Scan for the cell matching the given text and deliver its (X, Y) coordinate at center. 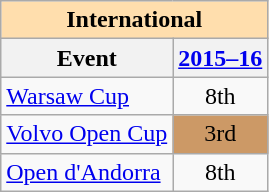
3rd (220, 134)
Volvo Open Cup (87, 134)
Warsaw Cup (87, 96)
International (134, 20)
2015–16 (220, 58)
Event (87, 58)
Open d'Andorra (87, 172)
